Locate the cell with the specified text and output its (x, y) center coordinate. 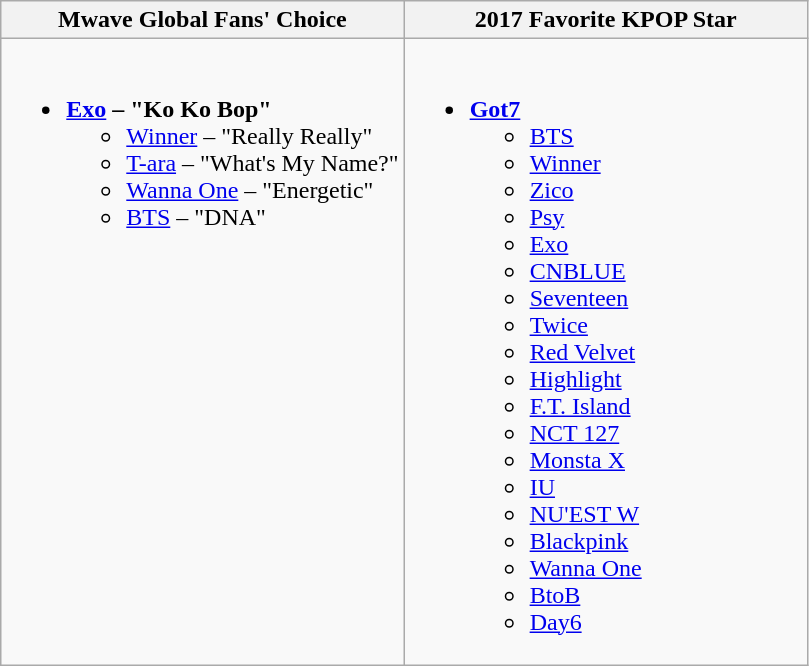
Got7BTSWinnerZicoPsyExoCNBLUESeventeenTwiceRed VelvetHighlightF.T. IslandNCT 127Monsta XIUNU'EST WBlackpinkWanna OneBtoBDay6 (606, 352)
2017 Favorite KPOP Star (606, 20)
Exo – "Ko Ko Bop"Winner – "Really Really"T-ara – "What's My Name?"Wanna One – "Energetic"BTS – "DNA" (202, 352)
Mwave Global Fans' Choice (202, 20)
